Extract the [x, y] coordinate from the center of the cell holding the provided text.  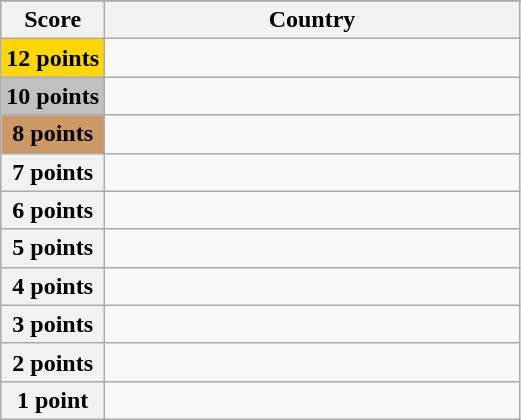
3 points [53, 324]
6 points [53, 210]
8 points [53, 134]
7 points [53, 172]
Country [312, 20]
4 points [53, 286]
2 points [53, 362]
5 points [53, 248]
10 points [53, 96]
12 points [53, 58]
Score [53, 20]
1 point [53, 400]
